Return the (x, y) coordinate for the center point of the cell that contains the specified text.  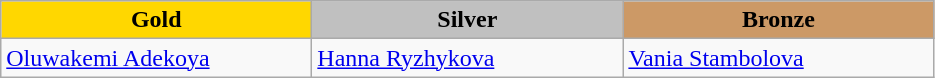
Gold (156, 20)
Silver (468, 20)
Oluwakemi Adekoya (156, 58)
Bronze (778, 20)
Vania Stambolova (778, 58)
Hanna Ryzhykova (468, 58)
